Scan for the cell matching the given text and deliver its (X, Y) coordinate at center. 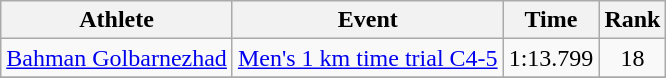
Rank (632, 20)
Athlete (117, 20)
Men's 1 km time trial C4-5 (368, 58)
Bahman Golbarnezhad (117, 58)
1:13.799 (551, 58)
Time (551, 20)
Event (368, 20)
18 (632, 58)
